Detect which cell encompasses the target text, then output its [x, y] center coordinate. 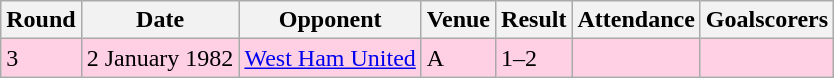
Goalscorers [766, 20]
Round [41, 20]
Result [534, 20]
West Ham United [330, 58]
A [458, 58]
3 [41, 58]
Venue [458, 20]
Opponent [330, 20]
Attendance [636, 20]
Date [160, 20]
2 January 1982 [160, 58]
1–2 [534, 58]
